Capture the cell that displays the provided text and extract its [X, Y] central coordinate. 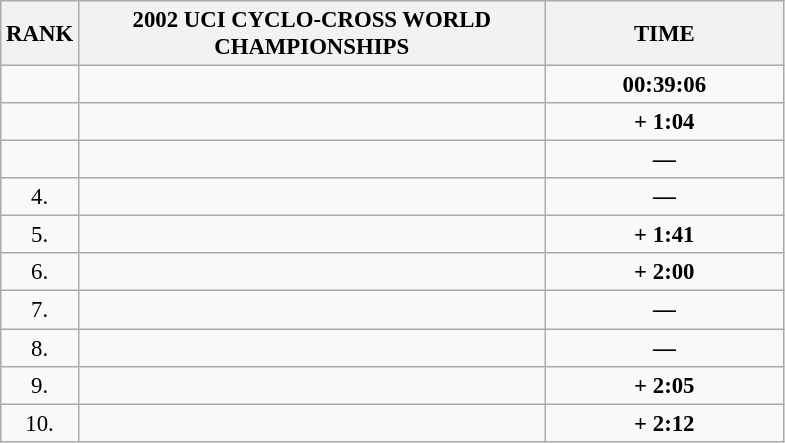
TIME [664, 34]
2002 UCI CYCLO-CROSS WORLD CHAMPIONSHIPS [312, 34]
+ 1:04 [664, 122]
5. [40, 235]
+ 2:12 [664, 423]
RANK [40, 34]
9. [40, 385]
00:39:06 [664, 85]
+ 2:00 [664, 273]
+ 2:05 [664, 385]
7. [40, 310]
8. [40, 348]
4. [40, 197]
+ 1:41 [664, 235]
10. [40, 423]
6. [40, 273]
